Return the (x, y) coordinate for the center point of the cell that contains the specified text.  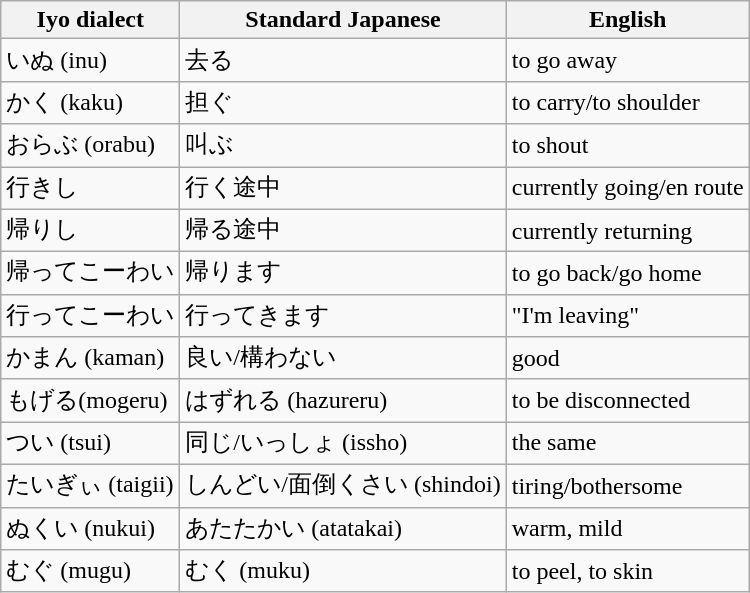
同じ/いっしょ (issho) (343, 444)
Standard Japanese (343, 20)
かまん (kaman) (90, 358)
帰りし (90, 230)
to be disconnected (628, 400)
帰ってこーわい (90, 274)
tiring/bothersome (628, 486)
to go away (628, 60)
warm, mild (628, 528)
たいぎぃ (taigii) (90, 486)
帰ります (343, 274)
しんどい/面倒くさい (shindoi) (343, 486)
はずれる (hazureru) (343, 400)
good (628, 358)
かく (kaku) (90, 102)
"I'm leaving" (628, 316)
to shout (628, 146)
帰る途中 (343, 230)
叫ぶ (343, 146)
むぐ (mugu) (90, 572)
ぬくい (nukui) (90, 528)
to peel, to skin (628, 572)
currently going/en route (628, 188)
the same (628, 444)
currently returning (628, 230)
いぬ (inu) (90, 60)
良い/構わない (343, 358)
Iyo dialect (90, 20)
to go back/go home (628, 274)
去る (343, 60)
English (628, 20)
あたたかい (atatakai) (343, 528)
行く途中 (343, 188)
おらぶ (orabu) (90, 146)
もげる(mogeru) (90, 400)
行ってこーわい (90, 316)
行ってきます (343, 316)
つい (tsui) (90, 444)
むく (muku) (343, 572)
行きし (90, 188)
担ぐ (343, 102)
to carry/to shoulder (628, 102)
